Search for the cell housing the specified text and yield its [X, Y] center coordinate. 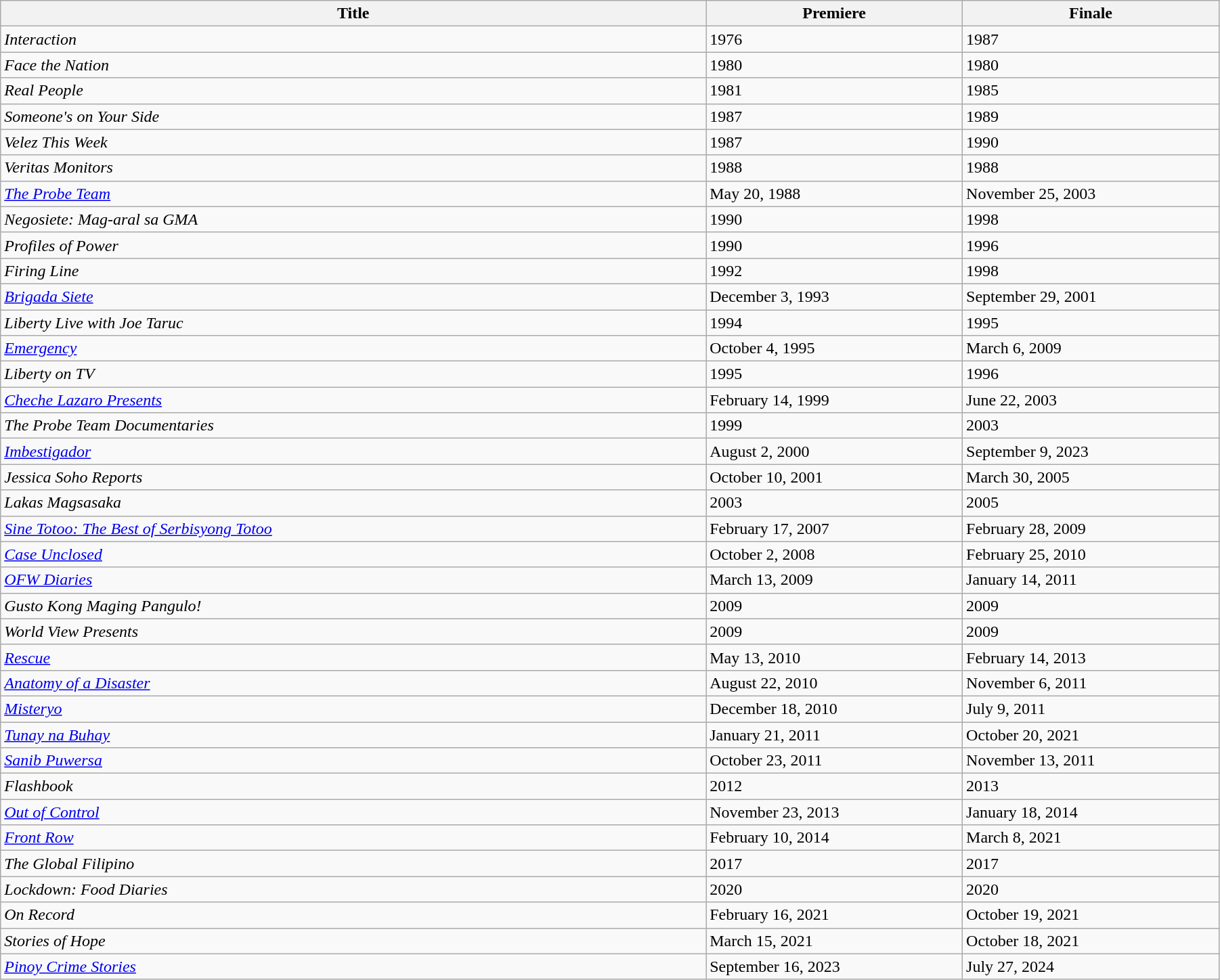
May 13, 2010 [834, 657]
Stories of Hope [353, 941]
Gusto Kong Maging Pangulo! [353, 606]
Interaction [353, 39]
Flashbook [353, 786]
Imbestigador [353, 451]
March 13, 2009 [834, 580]
July 9, 2011 [1091, 709]
Rescue [353, 657]
1999 [834, 426]
Negosiete: Mag-aral sa GMA [353, 219]
Out of Control [353, 812]
September 29, 2001 [1091, 296]
June 22, 2003 [1091, 400]
February 17, 2007 [834, 529]
Finale [1091, 14]
October 10, 2001 [834, 477]
Title [353, 14]
1985 [1091, 91]
OFW Diaries [353, 580]
Profiles of Power [353, 245]
Sanib Puwersa [353, 761]
Firing Line [353, 271]
November 6, 2011 [1091, 683]
Lockdown: Food Diaries [353, 889]
On Record [353, 915]
2013 [1091, 786]
Velez This Week [353, 142]
The Global Filipino [353, 864]
Someone's on Your Side [353, 116]
1976 [834, 39]
1989 [1091, 116]
Jessica Soho Reports [353, 477]
November 23, 2013 [834, 812]
September 9, 2023 [1091, 451]
December 3, 1993 [834, 296]
March 6, 2009 [1091, 349]
World View Presents [353, 631]
October 19, 2021 [1091, 915]
Liberty on TV [353, 374]
February 16, 2021 [834, 915]
October 4, 1995 [834, 349]
May 20, 1988 [834, 194]
July 27, 2024 [1091, 966]
November 25, 2003 [1091, 194]
February 14, 2013 [1091, 657]
February 25, 2010 [1091, 554]
Premiere [834, 14]
The Probe Team Documentaries [353, 426]
February 14, 1999 [834, 400]
1992 [834, 271]
Face the Nation [353, 65]
1981 [834, 91]
1994 [834, 323]
2012 [834, 786]
The Probe Team [353, 194]
Front Row [353, 838]
Cheche Lazaro Presents [353, 400]
February 28, 2009 [1091, 529]
Brigada Siete [353, 296]
February 10, 2014 [834, 838]
October 18, 2021 [1091, 941]
2005 [1091, 503]
September 16, 2023 [834, 966]
Lakas Magsasaka [353, 503]
January 18, 2014 [1091, 812]
Pinoy Crime Stories [353, 966]
August 22, 2010 [834, 683]
March 15, 2021 [834, 941]
Case Unclosed [353, 554]
December 18, 2010 [834, 709]
January 21, 2011 [834, 734]
Liberty Live with Joe Taruc [353, 323]
Tunay na Buhay [353, 734]
Sine Totoo: The Best of Serbisyong Totoo [353, 529]
October 23, 2011 [834, 761]
Anatomy of a Disaster [353, 683]
October 2, 2008 [834, 554]
March 8, 2021 [1091, 838]
Veritas Monitors [353, 168]
November 13, 2011 [1091, 761]
Emergency [353, 349]
October 20, 2021 [1091, 734]
August 2, 2000 [834, 451]
Misteryo [353, 709]
March 30, 2005 [1091, 477]
January 14, 2011 [1091, 580]
Real People [353, 91]
